For the text-containing cell, return its midpoint in (X, Y) coordinate format. 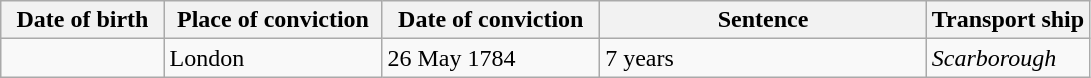
Sentence (764, 20)
7 years (764, 58)
Scarborough (1008, 58)
Date of conviction (491, 20)
London (273, 58)
Transport ship (1008, 20)
Place of conviction (273, 20)
Date of birth (82, 20)
26 May 1784 (491, 58)
